Search for the cell housing the specified text and yield its [x, y] center coordinate. 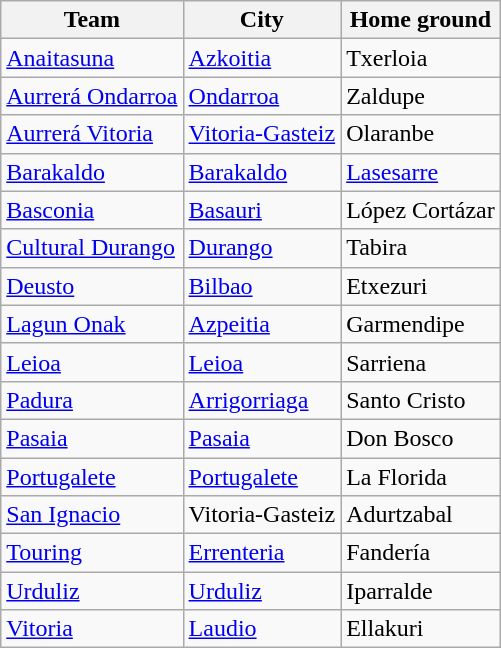
Durango [262, 248]
Ondarroa [262, 96]
Aurrerá Ondarroa [92, 96]
Team [92, 20]
Sarriena [421, 362]
Etxezuri [421, 286]
Padura [92, 400]
Lagun Onak [92, 324]
La Florida [421, 477]
City [262, 20]
Lasesarre [421, 172]
Aurrerá Vitoria [92, 134]
Anaitasuna [92, 58]
Laudio [262, 629]
Iparralde [421, 591]
Azkoitia [262, 58]
Errenteria [262, 553]
Home ground [421, 20]
Txerloia [421, 58]
López Cortázar [421, 210]
Basconia [92, 210]
Adurtzabal [421, 515]
Santo Cristo [421, 400]
Touring [92, 553]
Cultural Durango [92, 248]
Fandería [421, 553]
Ellakuri [421, 629]
Basauri [262, 210]
Vitoria [92, 629]
Tabira [421, 248]
Bilbao [262, 286]
Olaranbe [421, 134]
Arrigorriaga [262, 400]
Zaldupe [421, 96]
Azpeitia [262, 324]
Don Bosco [421, 438]
Garmendipe [421, 324]
Deusto [92, 286]
San Ignacio [92, 515]
